Detect which cell encompasses the target text, then output its (X, Y) center coordinate. 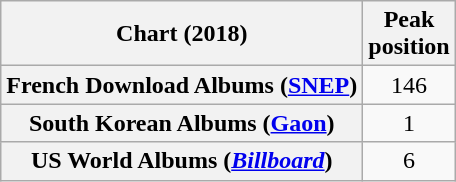
Chart (2018) (182, 34)
1 (409, 123)
Peak position (409, 34)
US World Albums (Billboard) (182, 161)
146 (409, 85)
French Download Albums (SNEP) (182, 85)
South Korean Albums (Gaon) (182, 123)
6 (409, 161)
